For the text-containing cell, return its midpoint in [x, y] coordinate format. 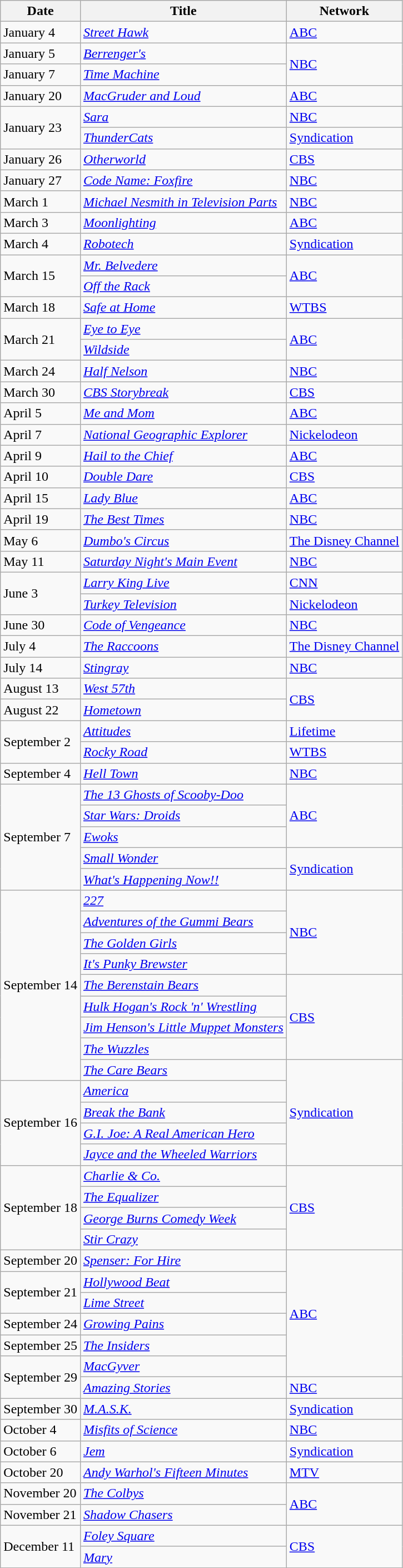
Dumbo's Circus [183, 540]
November 21 [41, 1515]
September 30 [41, 1409]
Lime Street [183, 1303]
The Insiders [183, 1345]
What's Happening Now!! [183, 879]
The Equalizer [183, 1197]
Stir Crazy [183, 1239]
Title [183, 11]
Safe at Home [183, 308]
July 4 [41, 647]
227 [183, 900]
Jim Henson's Little Muppet Monsters [183, 1028]
Jem [183, 1451]
Hometown [183, 710]
March 1 [41, 201]
January 4 [41, 32]
Break the Bank [183, 1112]
The Raccoons [183, 647]
MTV [344, 1472]
Me and Mom [183, 413]
March 24 [41, 371]
September 20 [41, 1260]
September 16 [41, 1123]
May 11 [41, 561]
The Care Bears [183, 1070]
March 4 [41, 244]
Jayce and the Wheeled Warriors [183, 1155]
Otherworld [183, 159]
Wildside [183, 350]
September 4 [41, 773]
Lifetime [344, 731]
September 14 [41, 985]
January 7 [41, 75]
September 2 [41, 742]
Lady Blue [183, 498]
Network [344, 11]
Moonlighting [183, 223]
June 3 [41, 593]
November 20 [41, 1493]
National Geographic Explorer [183, 435]
Code of Vengeance [183, 625]
October 4 [41, 1430]
January 20 [41, 96]
January 26 [41, 159]
The Golden Girls [183, 943]
Hollywood Beat [183, 1281]
MacGruder and Loud [183, 96]
Code Name: Foxfire [183, 180]
January 5 [41, 53]
Hell Town [183, 773]
Turkey Television [183, 604]
Time Machine [183, 75]
Growing Pains [183, 1324]
Eye to Eye [183, 329]
America [183, 1091]
April 9 [41, 456]
September 25 [41, 1345]
March 21 [41, 339]
Small Wonder [183, 858]
July 14 [41, 668]
May 6 [41, 540]
The Wuzzles [183, 1049]
August 22 [41, 710]
Off the Rack [183, 287]
April 15 [41, 498]
George Burns Comedy Week [183, 1218]
December 11 [41, 1546]
Andy Warhol's Fifteen Minutes [183, 1472]
September 24 [41, 1324]
Mr. Belvedere [183, 265]
CBS Storybreak [183, 392]
August 13 [41, 689]
January 27 [41, 180]
September 18 [41, 1207]
October 6 [41, 1451]
September 7 [41, 837]
April 19 [41, 519]
Foley Square [183, 1536]
Street Hawk [183, 32]
Rocky Road [183, 752]
Attitudes [183, 731]
September 21 [41, 1292]
Hulk Hogan's Rock 'n' Wrestling [183, 1007]
September 29 [41, 1377]
M.A.S.K. [183, 1409]
April 7 [41, 435]
Date [41, 11]
ThunderCats [183, 138]
Larry King Live [183, 583]
Berrenger's [183, 53]
Amazing Stories [183, 1388]
Ewoks [183, 837]
Stingray [183, 668]
CNN [344, 583]
Mary [183, 1557]
January 23 [41, 127]
April 5 [41, 413]
Spenser: For Hire [183, 1260]
March 30 [41, 392]
Michael Nesmith in Television Parts [183, 201]
It's Punky Brewster [183, 964]
Misfits of Science [183, 1430]
Star Wars: Droids [183, 816]
The Best Times [183, 519]
The 13 Ghosts of Scooby-Doo [183, 795]
The Colbys [183, 1493]
Robotech [183, 244]
Saturday Night's Main Event [183, 561]
Hail to the Chief [183, 456]
Sara [183, 117]
October 20 [41, 1472]
March 15 [41, 276]
Half Nelson [183, 371]
West 57th [183, 689]
Charlie & Co. [183, 1176]
March 18 [41, 308]
MacGyver [183, 1367]
Shadow Chasers [183, 1515]
June 30 [41, 625]
Double Dare [183, 477]
Adventures of the Gummi Bears [183, 921]
The Berenstain Bears [183, 985]
G.I. Joe: A Real American Hero [183, 1133]
April 10 [41, 477]
March 3 [41, 223]
